Output the [X, Y] coordinate of the center of the cell containing the given text.  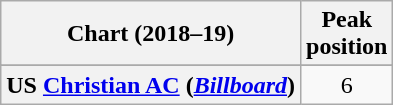
Chart (2018–19) [151, 34]
6 [347, 85]
Peak position [347, 34]
US Christian AC (Billboard) [151, 85]
